Identify which cell holds the provided text, then report its (X, Y) central coordinate. 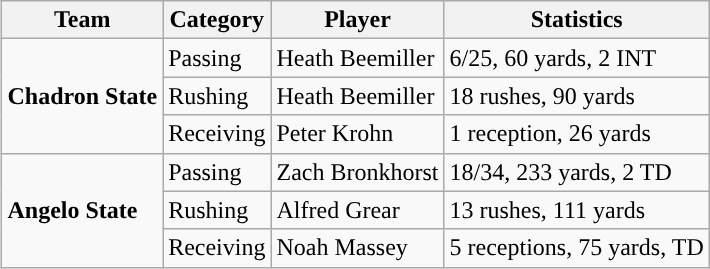
Category (217, 20)
Statistics (576, 20)
Team (82, 20)
Peter Krohn (358, 134)
6/25, 60 yards, 2 INT (576, 58)
Player (358, 20)
13 rushes, 111 yards (576, 210)
Noah Massey (358, 248)
Alfred Grear (358, 210)
1 reception, 26 yards (576, 134)
Chadron State (82, 96)
18 rushes, 90 yards (576, 96)
5 receptions, 75 yards, TD (576, 248)
Zach Bronkhorst (358, 172)
18/34, 233 yards, 2 TD (576, 172)
Angelo State (82, 210)
